Return [x, y] of the center of cell containing provided text 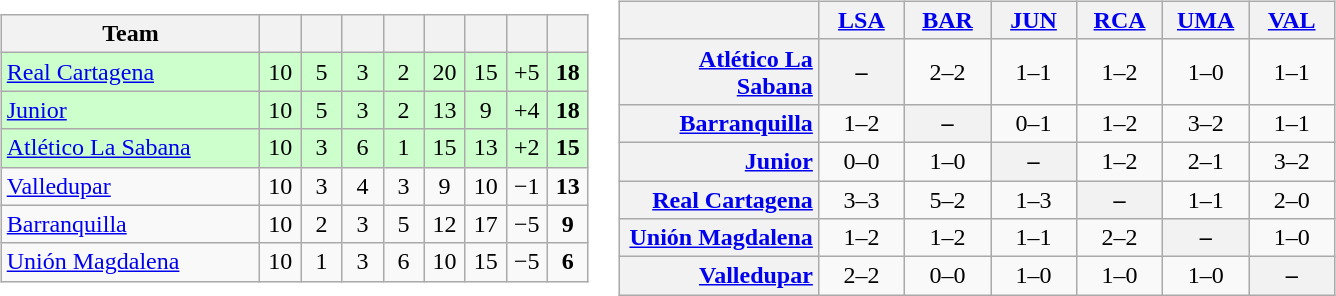
2–0 [1292, 199]
2–1 [1206, 161]
5–2 [947, 199]
UMA [1206, 20]
3–3 [861, 199]
JUN [1033, 20]
17 [486, 224]
0–1 [1033, 123]
20 [444, 72]
+5 [526, 72]
VAL [1292, 20]
LSA [861, 20]
−1 [526, 186]
RCA [1120, 20]
1–3 [1033, 199]
Team [130, 34]
4 [362, 186]
+2 [526, 148]
12 [444, 224]
BAR [947, 20]
+4 [526, 110]
